Find where the given text appears and provide that cell's center as [x, y] coordinate. 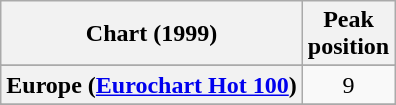
Peakposition [348, 34]
9 [348, 85]
Europe (Eurochart Hot 100) [152, 85]
Chart (1999) [152, 34]
